Scan for the cell matching the given text and deliver its [x, y] coordinate at center. 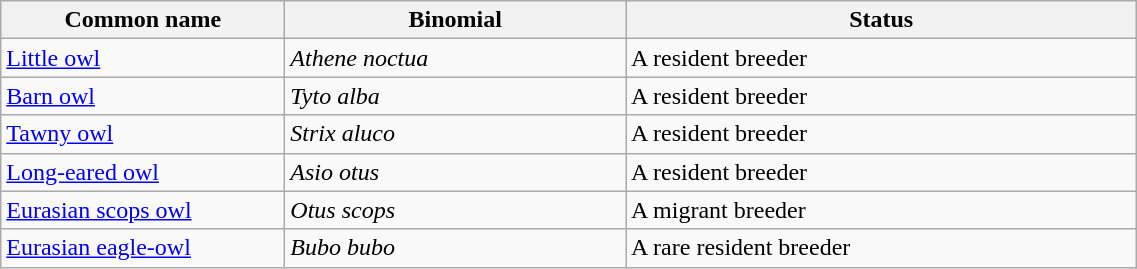
Asio otus [456, 172]
Otus scops [456, 210]
Eurasian eagle-owl [143, 248]
Bubo bubo [456, 248]
Tawny owl [143, 134]
Long-eared owl [143, 172]
Strix aluco [456, 134]
Eurasian scops owl [143, 210]
Binomial [456, 20]
A rare resident breeder [882, 248]
A migrant breeder [882, 210]
Status [882, 20]
Athene noctua [456, 58]
Barn owl [143, 96]
Common name [143, 20]
Tyto alba [456, 96]
Little owl [143, 58]
